Provide the (X, Y) coordinate of the cell's center where the given text is located.  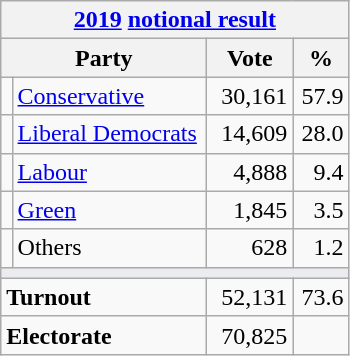
28.0 (321, 134)
Conservative (110, 96)
1,845 (250, 210)
70,825 (250, 335)
3.5 (321, 210)
Labour (110, 172)
4,888 (250, 172)
1.2 (321, 248)
Electorate (104, 335)
Turnout (104, 297)
52,131 (250, 297)
57.9 (321, 96)
Green (110, 210)
Party (104, 58)
73.6 (321, 297)
628 (250, 248)
% (321, 58)
Liberal Democrats (110, 134)
9.4 (321, 172)
Vote (250, 58)
Others (110, 248)
14,609 (250, 134)
30,161 (250, 96)
2019 notional result (175, 20)
